Identify which cell holds the provided text, then report its (x, y) central coordinate. 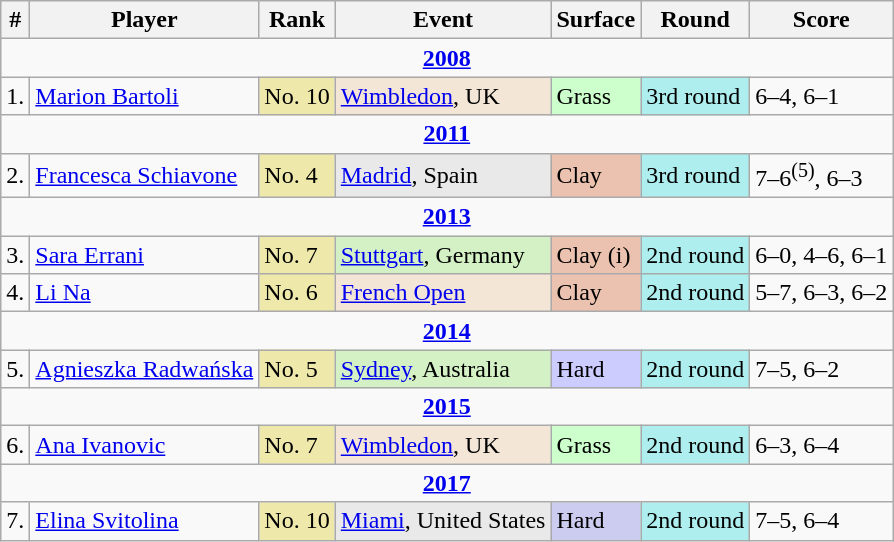
Rank (297, 20)
2008 (447, 58)
7–5, 6–2 (822, 369)
2013 (447, 217)
7–5, 6–4 (822, 521)
6–0, 4–6, 6–1 (822, 255)
2015 (447, 407)
Player (144, 20)
Stuttgart, Germany (443, 255)
Surface (596, 20)
Madrid, Spain (443, 176)
No. 5 (297, 369)
No. 6 (297, 293)
Francesca Schiavone (144, 176)
Elina Svitolina (144, 521)
Sara Errani (144, 255)
7–6(5), 6–3 (822, 176)
2014 (447, 331)
Round (696, 20)
1. (16, 96)
Sydney, Australia (443, 369)
Clay (i) (596, 255)
No. 4 (297, 176)
Marion Bartoli (144, 96)
6–4, 6–1 (822, 96)
Ana Ivanovic (144, 445)
7. (16, 521)
2. (16, 176)
Score (822, 20)
4. (16, 293)
2011 (447, 134)
5–7, 6–3, 6–2 (822, 293)
Agnieszka Radwańska (144, 369)
French Open (443, 293)
2017 (447, 483)
6–3, 6–4 (822, 445)
3. (16, 255)
6. (16, 445)
Miami, United States (443, 521)
# (16, 20)
5. (16, 369)
Event (443, 20)
Li Na (144, 293)
